Search for the cell housing the specified text and yield its (x, y) center coordinate. 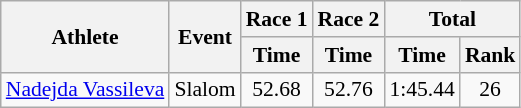
Event (204, 36)
Rank (490, 55)
Nadejda Vassileva (86, 90)
Slalom (204, 90)
26 (490, 90)
Athlete (86, 36)
52.76 (348, 90)
1:45.44 (422, 90)
52.68 (277, 90)
Race 1 (277, 19)
Race 2 (348, 19)
Total (452, 19)
